Return the [x, y] coordinate for the center point of the cell that contains the specified text.  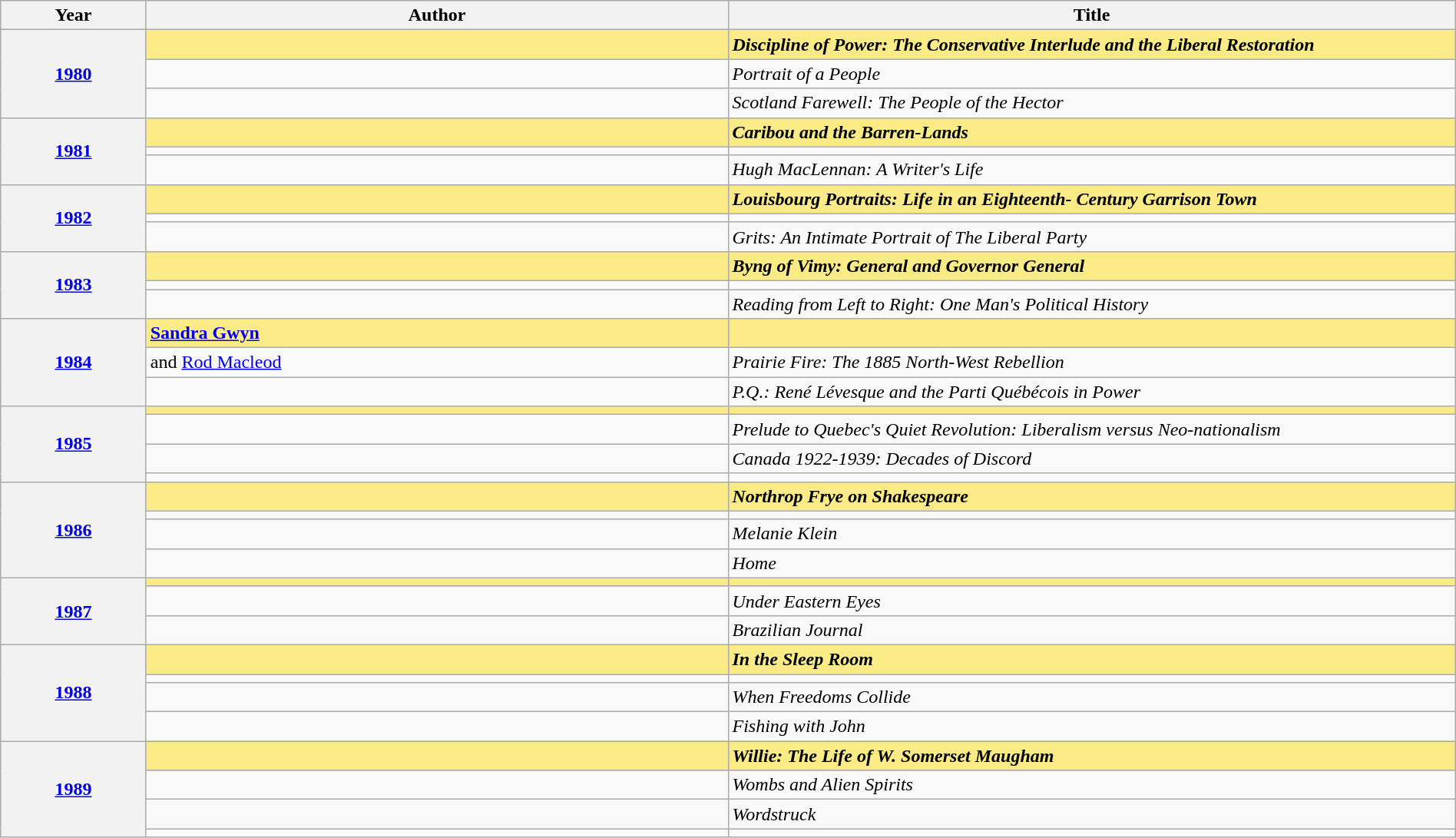
Title [1092, 15]
1985 [74, 444]
Brazilian Journal [1092, 630]
1988 [74, 693]
1984 [74, 363]
Scotland Farewell: The People of the Hector [1092, 103]
Portrait of a People [1092, 74]
Byng of Vimy: General and Governor General [1092, 266]
Melanie Klein [1092, 534]
Wombs and Alien Spirits [1092, 785]
1982 [74, 218]
Year [74, 15]
P.Q.: René Lévesque and the Parti Québécois in Power [1092, 392]
Willie: The Life of W. Somerset Maugham [1092, 756]
1981 [74, 151]
Fishing with John [1092, 727]
1989 [74, 790]
Home [1092, 563]
1980 [74, 74]
Under Eastern Eyes [1092, 601]
Discipline of Power: The Conservative Interlude and the Liberal Restoration [1092, 45]
In the Sleep Room [1092, 659]
Canada 1922-1939: Decades of Discord [1092, 459]
Louisbourg Portraits: Life in an Eighteenth- Century Garrison Town [1092, 199]
1987 [74, 611]
Wordstruck [1092, 814]
1983 [74, 284]
Reading from Left to Right: One Man's Political History [1092, 303]
Grits: An Intimate Portrait of The Liberal Party [1092, 237]
1986 [74, 530]
Caribou and the Barren-Lands [1092, 132]
When Freedoms Collide [1092, 697]
Author [437, 15]
Sandra Gwyn [437, 333]
and Rod Macleod [437, 363]
Hugh MacLennan: A Writer's Life [1092, 170]
Prelude to Quebec's Quiet Revolution: Liberalism versus Neo-nationalism [1092, 429]
Prairie Fire: The 1885 North-West Rebellion [1092, 363]
Northrop Frye on Shakespeare [1092, 496]
